Extract the (X, Y) coordinate from the center of the cell holding the provided text.  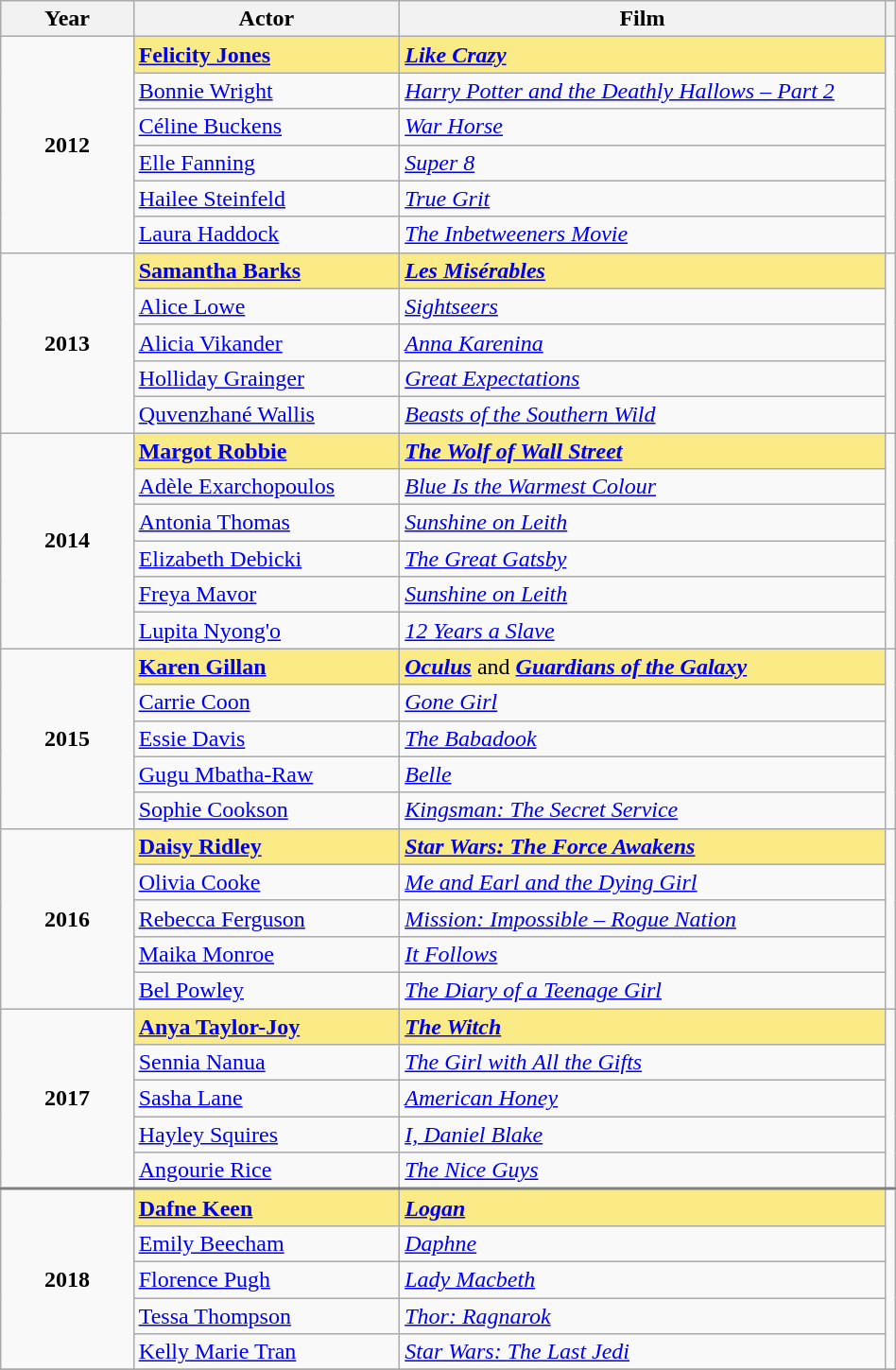
Freya Mavor (267, 595)
Alice Lowe (267, 306)
Bonnie Wright (267, 91)
Holliday Grainger (267, 378)
Thor: Ragnarok (643, 1315)
True Grit (643, 199)
Film (643, 19)
Les Misérables (643, 270)
The Diary of a Teenage Girl (643, 990)
Lady Macbeth (643, 1279)
Maika Monroe (267, 954)
Florence Pugh (267, 1279)
Carrie Coon (267, 702)
Hayley Squires (267, 1135)
The Girl with All the Gifts (643, 1063)
Antonia Thomas (267, 523)
The Great Gatsby (643, 559)
Céline Buckens (267, 127)
2018 (67, 1280)
Sasha Lane (267, 1099)
Gone Girl (643, 702)
Sennia Nanua (267, 1063)
Belle (643, 774)
Year (67, 19)
I, Daniel Blake (643, 1135)
Me and Earl and the Dying Girl (643, 882)
2013 (67, 342)
Margot Robbie (267, 451)
Elle Fanning (267, 163)
Kelly Marie Tran (267, 1352)
Anna Karenina (643, 342)
It Follows (643, 954)
Great Expectations (643, 378)
Laura Haddock (267, 234)
2017 (67, 1099)
Hailee Steinfeld (267, 199)
Mission: Impossible – Rogue Nation (643, 918)
2016 (67, 918)
Beasts of the Southern Wild (643, 414)
2012 (67, 145)
Sightseers (643, 306)
Essie Davis (267, 738)
Samantha Barks (267, 270)
Blue Is the Warmest Colour (643, 487)
Star Wars: The Force Awakens (643, 846)
Harry Potter and the Deathly Hallows – Part 2 (643, 91)
Daphne (643, 1243)
The Wolf of Wall Street (643, 451)
Like Crazy (643, 55)
Lupita Nyong'o (267, 631)
2015 (67, 738)
Oculus and Guardians of the Galaxy (643, 667)
Elizabeth Debicki (267, 559)
Rebecca Ferguson (267, 918)
Logan (643, 1208)
Felicity Jones (267, 55)
Dafne Keen (267, 1208)
The Nice Guys (643, 1171)
Quvenzhané Wallis (267, 414)
12 Years a Slave (643, 631)
Angourie Rice (267, 1171)
Adèle Exarchopoulos (267, 487)
Karen Gillan (267, 667)
The Inbetweeners Movie (643, 234)
Star Wars: The Last Jedi (643, 1352)
Emily Beecham (267, 1243)
The Witch (643, 1026)
American Honey (643, 1099)
Olivia Cooke (267, 882)
Daisy Ridley (267, 846)
2014 (67, 541)
Anya Taylor-Joy (267, 1026)
Alicia Vikander (267, 342)
Gugu Mbatha-Raw (267, 774)
The Babadook (643, 738)
War Horse (643, 127)
Super 8 (643, 163)
Bel Powley (267, 990)
Tessa Thompson (267, 1315)
Kingsman: The Secret Service (643, 810)
Sophie Cookson (267, 810)
Actor (267, 19)
